For the text-containing cell, return its midpoint in (X, Y) coordinate format. 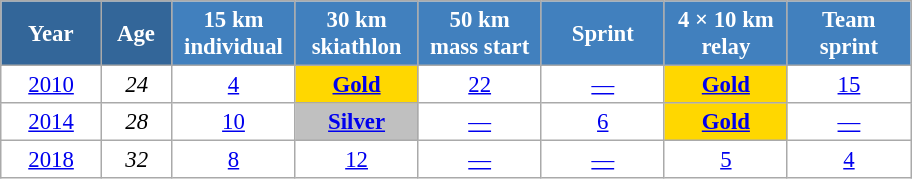
24 (136, 85)
10 (234, 122)
12 (356, 160)
6 (602, 122)
32 (136, 160)
Team sprint (848, 34)
30 km skiathlon (356, 34)
2014 (52, 122)
Sprint (602, 34)
15 (848, 85)
22 (480, 85)
50 km mass start (480, 34)
28 (136, 122)
Year (52, 34)
8 (234, 160)
Age (136, 34)
15 km individual (234, 34)
4 × 10 km relay (726, 34)
2010 (52, 85)
Silver (356, 122)
2018 (52, 160)
5 (726, 160)
